Identify which cell holds the provided text, then report its (X, Y) central coordinate. 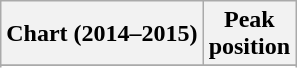
Chart (2014–2015) (102, 34)
Peakposition (249, 34)
